Identify which cell holds the provided text, then report its (x, y) central coordinate. 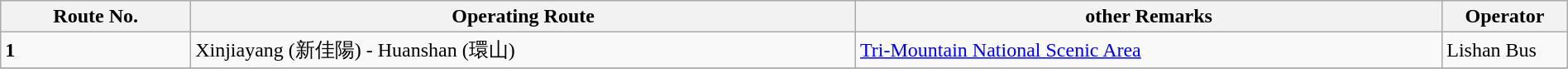
other Remarks (1150, 17)
1 (96, 50)
Tri-Mountain National Scenic Area (1150, 50)
Operating Route (523, 17)
Operator (1505, 17)
Route No. (96, 17)
Xinjiayang (新佳陽) - Huanshan (環山) (523, 50)
Lishan Bus (1505, 50)
